From the cell containing the given text, extract its center point as (X, Y) coordinate. 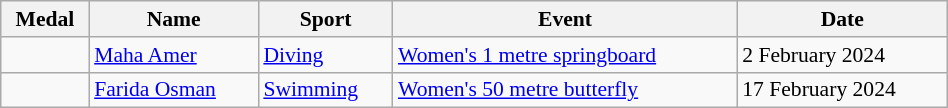
Maha Amer (174, 55)
2 February 2024 (842, 55)
Farida Osman (174, 90)
Swimming (326, 90)
Sport (326, 19)
Women's 50 metre butterfly (565, 90)
Date (842, 19)
Name (174, 19)
Event (565, 19)
Women's 1 metre springboard (565, 55)
17 February 2024 (842, 90)
Diving (326, 55)
Medal (45, 19)
